Output the [x, y] coordinate of the center of the cell containing the given text.  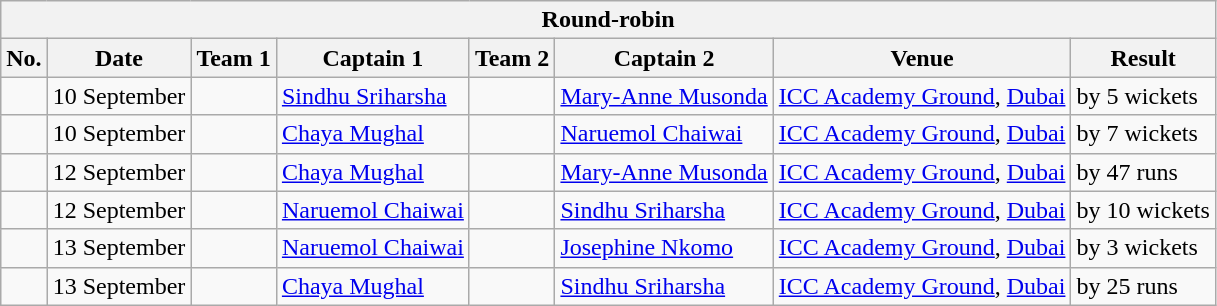
Result [1143, 58]
No. [24, 58]
by 7 wickets [1143, 134]
Team 1 [234, 58]
Team 2 [512, 58]
by 10 wickets [1143, 210]
Josephine Nkomo [664, 248]
Date [119, 58]
Round-robin [608, 20]
by 25 runs [1143, 286]
Captain 2 [664, 58]
by 47 runs [1143, 172]
by 5 wickets [1143, 96]
by 3 wickets [1143, 248]
Captain 1 [372, 58]
Venue [922, 58]
